Provide the [x, y] coordinate of the cell's center where the given text is located.  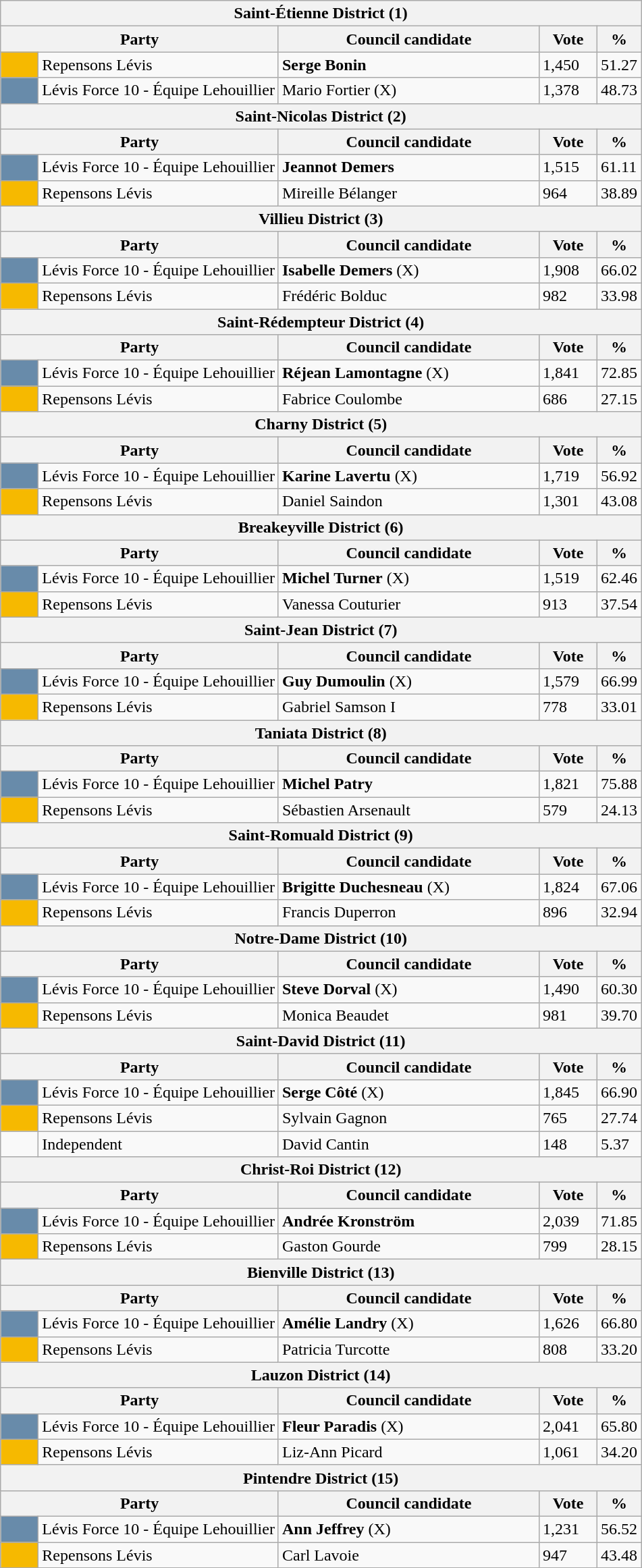
1,719 [568, 476]
Francis Duperron [408, 913]
Saint-Jean District (7) [321, 630]
896 [568, 913]
1,845 [568, 1092]
Saint-Étienne District (1) [321, 13]
1,231 [568, 1529]
38.89 [620, 193]
Liz-Ann Picard [408, 1452]
2,041 [568, 1426]
1,515 [568, 167]
913 [568, 604]
Notre-Dame District (10) [321, 938]
1,841 [568, 373]
Independent [159, 1144]
Amélie Landry (X) [408, 1324]
60.30 [620, 990]
65.80 [620, 1426]
34.20 [620, 1452]
28.15 [620, 1247]
David Cantin [408, 1144]
43.48 [620, 1555]
2,039 [568, 1221]
Serge Bonin [408, 65]
686 [568, 399]
Daniel Saindon [408, 502]
Brigitte Duchesneau (X) [408, 887]
39.70 [620, 1015]
Gabriel Samson I [408, 707]
Bienville District (13) [321, 1272]
33.01 [620, 707]
61.11 [620, 167]
Pintendre District (15) [321, 1478]
Saint-Rédempteur District (4) [321, 322]
27.15 [620, 399]
62.46 [620, 578]
1,490 [568, 990]
Fleur Paradis (X) [408, 1426]
1,824 [568, 887]
56.52 [620, 1529]
Serge Côté (X) [408, 1092]
37.54 [620, 604]
51.27 [620, 65]
72.85 [620, 373]
Gaston Gourde [408, 1247]
Isabelle Demers (X) [408, 270]
579 [568, 810]
56.92 [620, 476]
32.94 [620, 913]
Jeannot Demers [408, 167]
Villieu District (3) [321, 219]
67.06 [620, 887]
1,821 [568, 784]
Taniata District (8) [321, 732]
1,378 [568, 90]
Breakeyville District (6) [321, 527]
1,450 [568, 65]
Guy Dumoulin (X) [408, 681]
Steve Dorval (X) [408, 990]
Carl Lavoie [408, 1555]
Saint-Romuald District (9) [321, 836]
1,301 [568, 502]
778 [568, 707]
66.99 [620, 681]
48.73 [620, 90]
1,519 [568, 578]
Frédéric Bolduc [408, 296]
Vanessa Couturier [408, 604]
799 [568, 1247]
765 [568, 1118]
982 [568, 296]
Lauzon District (14) [321, 1375]
66.90 [620, 1092]
27.74 [620, 1118]
148 [568, 1144]
Ann Jeffrey (X) [408, 1529]
24.13 [620, 810]
Mireille Bélanger [408, 193]
981 [568, 1015]
66.02 [620, 270]
33.20 [620, 1349]
Michel Turner (X) [408, 578]
Saint-David District (11) [321, 1041]
808 [568, 1349]
Saint-Nicolas District (2) [321, 116]
Patricia Turcotte [408, 1349]
1,626 [568, 1324]
Monica Beaudet [408, 1015]
1,908 [568, 270]
947 [568, 1555]
1,061 [568, 1452]
75.88 [620, 784]
Mario Fortier (X) [408, 90]
66.80 [620, 1324]
Karine Lavertu (X) [408, 476]
Christ-Roi District (12) [321, 1170]
964 [568, 193]
Sébastien Arsenault [408, 810]
Fabrice Coulombe [408, 399]
Réjean Lamontagne (X) [408, 373]
71.85 [620, 1221]
33.98 [620, 296]
Andrée Kronström [408, 1221]
1,579 [568, 681]
5.37 [620, 1144]
Charny District (5) [321, 425]
43.08 [620, 502]
Michel Patry [408, 784]
Sylvain Gagnon [408, 1118]
